Return (X, Y) of the center of cell containing provided text 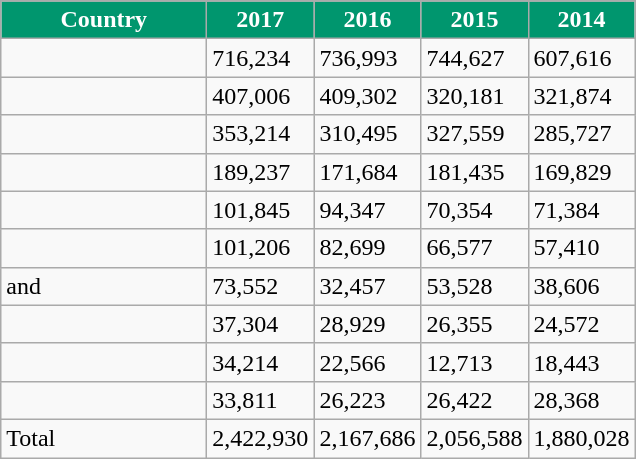
101,845 (260, 210)
353,214 (260, 134)
736,993 (368, 58)
38,606 (582, 286)
12,713 (474, 362)
101,206 (260, 248)
73,552 (260, 286)
607,616 (582, 58)
2017 (260, 20)
22,566 (368, 362)
321,874 (582, 96)
2,056,588 (474, 438)
181,435 (474, 172)
18,443 (582, 362)
94,347 (368, 210)
28,368 (582, 400)
33,811 (260, 400)
189,237 (260, 172)
82,699 (368, 248)
26,355 (474, 324)
1,880,028 (582, 438)
Country (104, 20)
24,572 (582, 324)
171,684 (368, 172)
28,929 (368, 324)
2,167,686 (368, 438)
57,410 (582, 248)
310,495 (368, 134)
169,829 (582, 172)
2,422,930 (260, 438)
409,302 (368, 96)
Total (104, 438)
70,354 (474, 210)
37,304 (260, 324)
32,457 (368, 286)
744,627 (474, 58)
66,577 (474, 248)
and (104, 286)
285,727 (582, 134)
26,422 (474, 400)
2016 (368, 20)
71,384 (582, 210)
53,528 (474, 286)
26,223 (368, 400)
2014 (582, 20)
2015 (474, 20)
716,234 (260, 58)
327,559 (474, 134)
320,181 (474, 96)
34,214 (260, 362)
407,006 (260, 96)
